Output the [X, Y] coordinate of the center of the cell containing the given text.  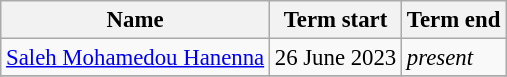
Term end [454, 20]
Saleh Mohamedou Hanenna [136, 58]
Name [136, 20]
26 June 2023 [335, 58]
present [454, 58]
Term start [335, 20]
